Extract the [x, y] coordinate from the center of the cell holding the provided text.  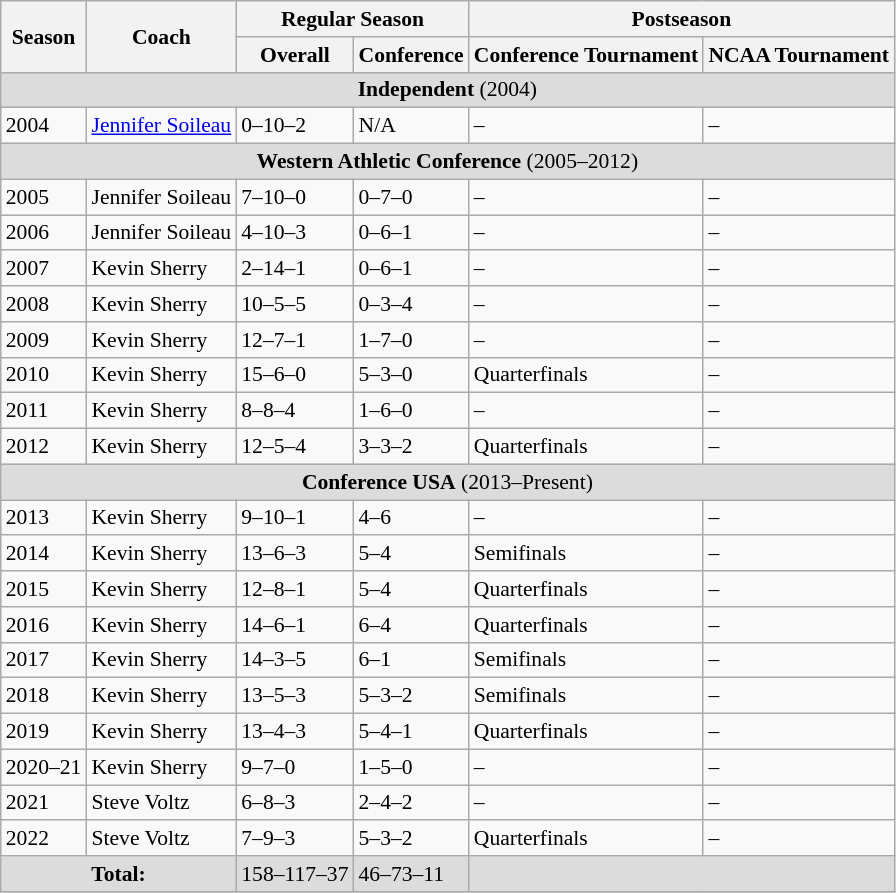
NCAA Tournament [798, 55]
2006 [44, 233]
0–7–0 [412, 197]
1–7–0 [412, 340]
4–10–3 [294, 233]
5–4–1 [412, 732]
2007 [44, 269]
2014 [44, 554]
2019 [44, 732]
3–3–2 [412, 447]
6–8–3 [294, 803]
13–6–3 [294, 554]
2022 [44, 839]
Western Athletic Conference (2005–2012) [448, 162]
2008 [44, 304]
N/A [412, 126]
6–4 [412, 625]
0–10–2 [294, 126]
Regular Season [352, 19]
Conference Tournament [586, 55]
9–10–1 [294, 518]
12–8–1 [294, 589]
5–3–0 [412, 375]
Postseason [682, 19]
Season [44, 36]
2020–21 [44, 767]
1–5–0 [412, 767]
13–5–3 [294, 696]
Conference [412, 55]
2004 [44, 126]
15–6–0 [294, 375]
0–3–4 [412, 304]
Independent (2004) [448, 90]
7–10–0 [294, 197]
1–6–0 [412, 411]
2012 [44, 447]
Coach [161, 36]
Total: [119, 874]
Conference USA (2013–Present) [448, 482]
7–9–3 [294, 839]
14–6–1 [294, 625]
8–8–4 [294, 411]
6–1 [412, 660]
12–5–4 [294, 447]
10–5–5 [294, 304]
2005 [44, 197]
2017 [44, 660]
2–14–1 [294, 269]
2–4–2 [412, 803]
2018 [44, 696]
2015 [44, 589]
2009 [44, 340]
158–117–37 [294, 874]
Overall [294, 55]
2021 [44, 803]
4–6 [412, 518]
2013 [44, 518]
2016 [44, 625]
2011 [44, 411]
9–7–0 [294, 767]
46–73–11 [412, 874]
2010 [44, 375]
12–7–1 [294, 340]
13–4–3 [294, 732]
14–3–5 [294, 660]
